Return the [x, y] coordinate for the center point of the cell that contains the specified text.  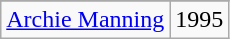
Archie Manning [86, 20]
1995 [200, 20]
